Determine the (X, Y) coordinate at the center of the cell enclosing the given text.  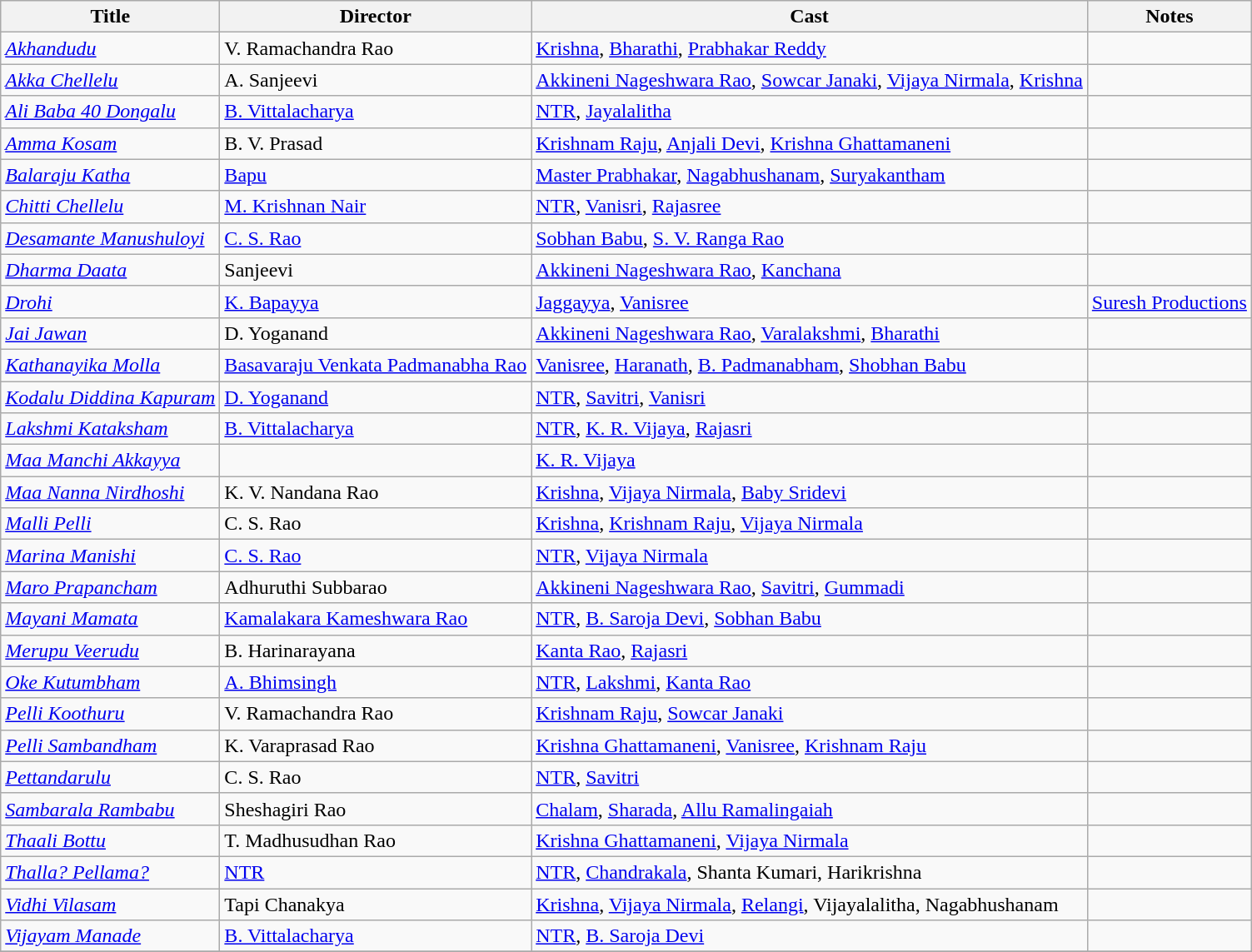
Akkineni Nageshwara Rao, Varalakshmi, Bharathi (810, 333)
Director (376, 17)
K. R. Vijaya (810, 461)
NTR, B. Saroja Devi (810, 936)
Ali Baba 40 Dongalu (110, 112)
Thaali Bottu (110, 840)
Akkineni Nageshwara Rao, Kanchana (810, 270)
Sheshagiri Rao (376, 809)
Vijayam Manade (110, 936)
Chitti Chellelu (110, 207)
M. Krishnan Nair (376, 207)
Sobhan Babu, S. V. Ranga Rao (810, 238)
Kanta Rao, Rajasri (810, 650)
Suresh Productions (1170, 302)
Title (110, 17)
Mayani Mamata (110, 619)
Maa Manchi Akkayya (110, 461)
Jaggayya, Vanisree (810, 302)
Kodalu Diddina Kapuram (110, 397)
NTR, Vijaya Nirmala (810, 556)
Tapi Chanakya (376, 904)
NTR, Savitri, Vanisri (810, 397)
K. Bapayya (376, 302)
Chalam, Sharada, Allu Ramalingaiah (810, 809)
Malli Pelli (110, 524)
Merupu Veerudu (110, 650)
Pettandarulu (110, 777)
Dharma Daata (110, 270)
Marina Manishi (110, 556)
Cast (810, 17)
NTR, Chandrakala, Shanta Kumari, Harikrishna (810, 872)
Bapu (376, 175)
Maro Prapancham (110, 587)
Vanisree, Haranath, B. Padmanabham, Shobhan Babu (810, 365)
Krishna Ghattamaneni, Vijaya Nirmala (810, 840)
Jai Jawan (110, 333)
A. Bhimsingh (376, 682)
Krishna, Vijaya Nirmala, Relangi, Vijayalalitha, Nagabhushanam (810, 904)
Krishna Ghattamaneni, Vanisree, Krishnam Raju (810, 745)
B. Harinarayana (376, 650)
NTR, B. Saroja Devi, Sobhan Babu (810, 619)
Pelli Sambandham (110, 745)
NTR (376, 872)
Desamante Manushuloyi (110, 238)
NTR, Savitri (810, 777)
Amma Kosam (110, 143)
Master Prabhakar, Nagabhushanam, Suryakantham (810, 175)
Sambarala Rambabu (110, 809)
Oke Kutumbham (110, 682)
Kathanayika Molla (110, 365)
Krishnam Raju, Anjali Devi, Krishna Ghattamaneni (810, 143)
NTR, Vanisri, Rajasree (810, 207)
Adhuruthi Subbarao (376, 587)
Basavaraju Venkata Padmanabha Rao (376, 365)
Kamalakara Kameshwara Rao (376, 619)
Sanjeevi (376, 270)
Krishnam Raju, Sowcar Janaki (810, 714)
Akkineni Nageshwara Rao, Savitri, Gummadi (810, 587)
Akhandudu (110, 48)
T. Madhusudhan Rao (376, 840)
Drohi (110, 302)
Krishna, Vijaya Nirmala, Baby Sridevi (810, 492)
B. V. Prasad (376, 143)
Thalla? Pellama? (110, 872)
Notes (1170, 17)
K. Varaprasad Rao (376, 745)
Balaraju Katha (110, 175)
NTR, K. R. Vijaya, Rajasri (810, 429)
NTR, Jayalalitha (810, 112)
Krishna, Bharathi, Prabhakar Reddy (810, 48)
Pelli Koothuru (110, 714)
NTR, Lakshmi, Kanta Rao (810, 682)
Akka Chellelu (110, 80)
A. Sanjeevi (376, 80)
Krishna, Krishnam Raju, Vijaya Nirmala (810, 524)
Lakshmi Kataksham (110, 429)
Maa Nanna Nirdhoshi (110, 492)
Vidhi Vilasam (110, 904)
K. V. Nandana Rao (376, 492)
Akkineni Nageshwara Rao, Sowcar Janaki, Vijaya Nirmala, Krishna (810, 80)
